For the text-containing cell, return its midpoint in (x, y) coordinate format. 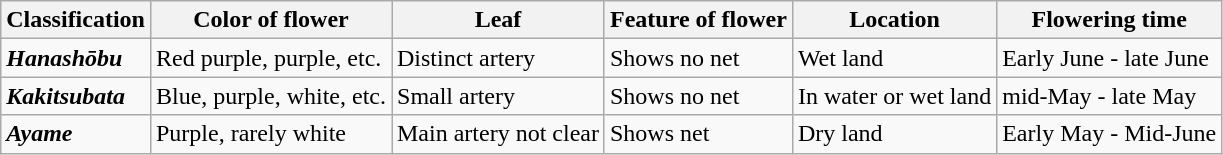
Leaf (498, 20)
Blue, purple, white, etc. (270, 96)
Ayame (76, 134)
Early May - Mid-June (1110, 134)
Distinct artery (498, 58)
Dry land (894, 134)
Color of flower (270, 20)
mid-May - late May (1110, 96)
Hanashōbu (76, 58)
Purple, rarely white (270, 134)
Main artery not clear (498, 134)
Shows net (698, 134)
Classification (76, 20)
Flowering time (1110, 20)
Red purple, purple, etc. (270, 58)
Location (894, 20)
Small artery (498, 96)
Feature of flower (698, 20)
Early June - late June (1110, 58)
In water or wet land (894, 96)
Kakitsubata (76, 96)
Wet land (894, 58)
